Determine the (x, y) coordinate at the center of the cell enclosing the given text.  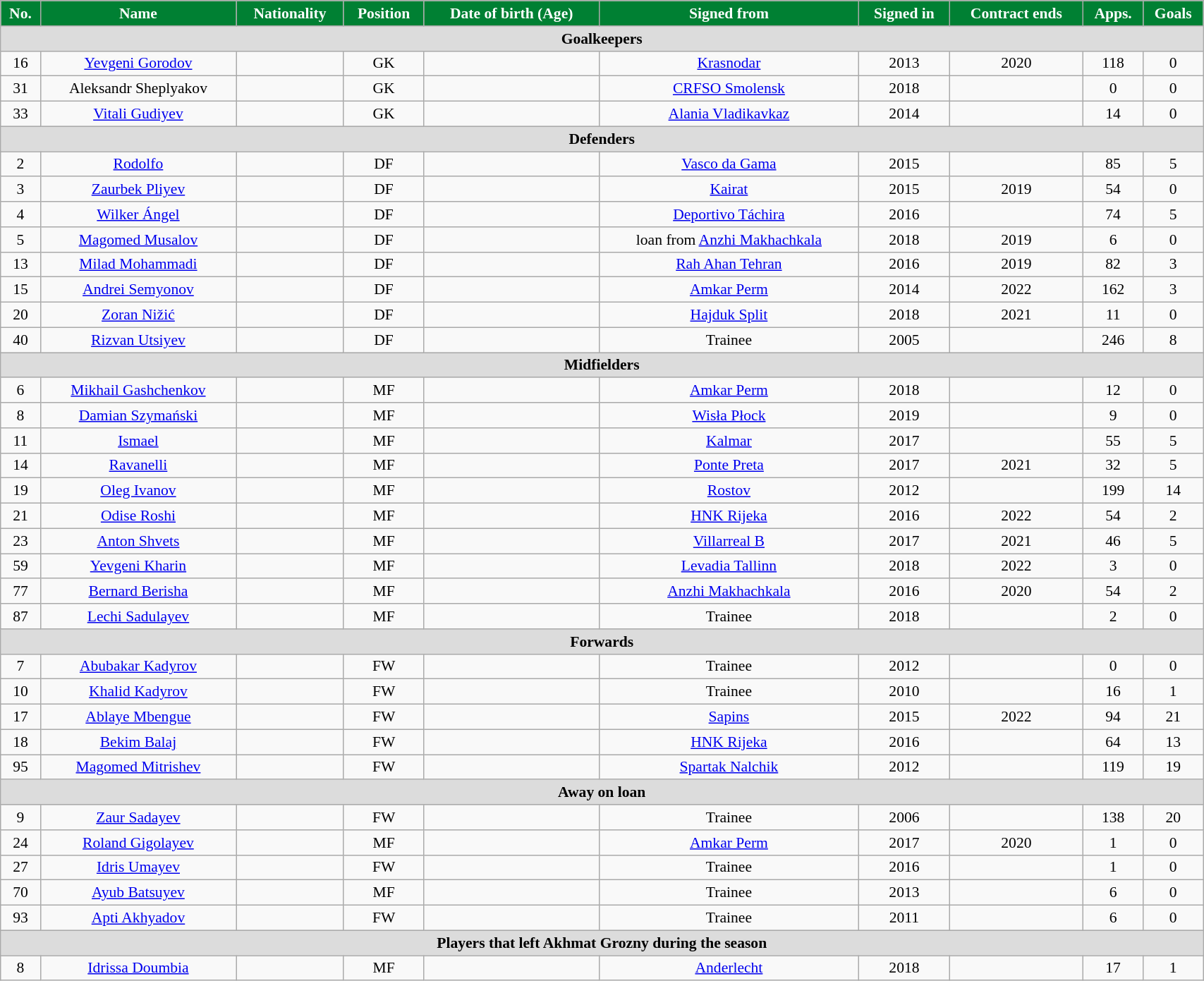
loan from Anzhi Makhachkala (729, 240)
Alania Vladikavkaz (729, 114)
87 (20, 616)
32 (1113, 465)
Name (138, 13)
64 (1113, 742)
162 (1113, 290)
Magomed Musalov (138, 240)
Kairat (729, 190)
Yevgeni Gorodov (138, 63)
Sapins (729, 717)
33 (20, 114)
Oleg Ivanov (138, 491)
CRFSO Smolensk (729, 89)
12 (1113, 391)
Ismael (138, 441)
85 (1113, 164)
Idrissa Doumbia (138, 968)
Signed from (729, 13)
46 (1113, 541)
Wisła Płock (729, 415)
7 (20, 666)
93 (20, 918)
Forwards (602, 642)
59 (20, 566)
Contract ends (1017, 13)
Anzhi Makhachkala (729, 592)
2006 (904, 817)
94 (1113, 717)
Andrei Semyonov (138, 290)
24 (20, 843)
Midfielders (602, 365)
Abubakar Kadyrov (138, 666)
138 (1113, 817)
Krasnodar (729, 63)
Khalid Kadyrov (138, 692)
55 (1113, 441)
Ayub Batsuyev (138, 893)
Deportivo Táchira (729, 214)
Bernard Berisha (138, 592)
Ponte Preta (729, 465)
Magomed Mitrishev (138, 767)
18 (20, 742)
23 (20, 541)
Rah Ahan Tehran (729, 264)
Bekim Balaj (138, 742)
2010 (904, 692)
Zaur Sadayev (138, 817)
10 (20, 692)
95 (20, 767)
2011 (904, 918)
246 (1113, 340)
Players that left Akhmat Grozny during the season (602, 943)
27 (20, 867)
Spartak Nalchik (729, 767)
Villarreal B (729, 541)
Wilker Ángel (138, 214)
Vitali Gudiyev (138, 114)
70 (20, 893)
Zaurbek Pliyev (138, 190)
82 (1113, 264)
Yevgeni Kharin (138, 566)
2005 (904, 340)
77 (20, 592)
4 (20, 214)
Position (384, 13)
Anderlecht (729, 968)
Goals (1174, 13)
Ablaye Mbengue (138, 717)
Roland Gigolayev (138, 843)
199 (1113, 491)
Levadia Tallinn (729, 566)
No. (20, 13)
Anton Shvets (138, 541)
31 (20, 89)
Date of birth (Age) (511, 13)
Kalmar (729, 441)
74 (1113, 214)
Defenders (602, 139)
Odise Roshi (138, 516)
Signed in (904, 13)
Apps. (1113, 13)
Aleksandr Sheplyakov (138, 89)
Rizvan Utsiyev (138, 340)
Mikhail Gashchenkov (138, 391)
Goalkeepers (602, 39)
Away on loan (602, 793)
119 (1113, 767)
Ravanelli (138, 465)
Idris Umayev (138, 867)
Rodolfo (138, 164)
Lechi Sadulayev (138, 616)
Milad Mohammadi (138, 264)
15 (20, 290)
Rostov (729, 491)
Hajduk Split (729, 315)
Vasco da Gama (729, 164)
Nationality (290, 13)
Damian Szymański (138, 415)
Apti Akhyadov (138, 918)
Zoran Nižić (138, 315)
40 (20, 340)
118 (1113, 63)
